Return [X, Y] of the center of cell containing provided text 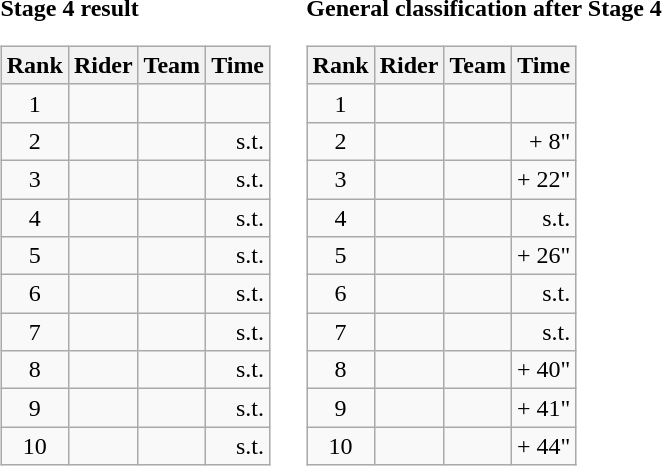
+ 26" [543, 256]
+ 41" [543, 408]
+ 40" [543, 370]
+ 8" [543, 141]
+ 44" [543, 446]
+ 22" [543, 179]
